Extract the (x, y) coordinate from the center of the cell holding the provided text.  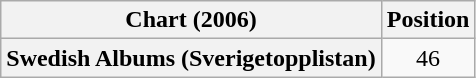
46 (428, 58)
Position (428, 20)
Swedish Albums (Sverigetopplistan) (191, 58)
Chart (2006) (191, 20)
